Provide the (X, Y) coordinate of the cell's center where the given text is located.  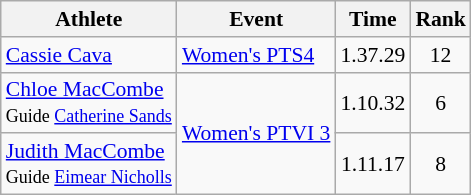
Chloe MacCombeGuide Catherine Sands (89, 102)
12 (440, 55)
Event (256, 19)
Women's PTS4 (256, 55)
8 (440, 164)
6 (440, 102)
1.37.29 (372, 55)
Women's PTVI 3 (256, 133)
Time (372, 19)
Athlete (89, 19)
1.11.17 (372, 164)
Cassie Cava (89, 55)
Rank (440, 19)
1.10.32 (372, 102)
Judith MacCombeGuide Eimear Nicholls (89, 164)
